Return [X, Y] of the center of cell containing provided text 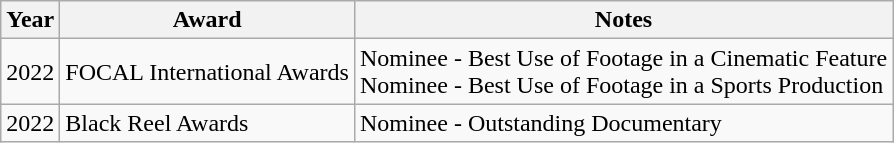
Nominee - Best Use of Footage in a Cinematic FeatureNominee - Best Use of Footage in a Sports Production [623, 72]
Black Reel Awards [208, 123]
Year [30, 20]
Award [208, 20]
FOCAL International Awards [208, 72]
Nominee - Outstanding Documentary [623, 123]
Notes [623, 20]
